Find where the given text appears and provide that cell's center as (x, y) coordinate. 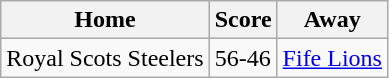
Fife Lions (332, 58)
Royal Scots Steelers (105, 58)
Score (243, 20)
Away (332, 20)
56-46 (243, 58)
Home (105, 20)
